Locate the cell with the specified text and output its (x, y) center coordinate. 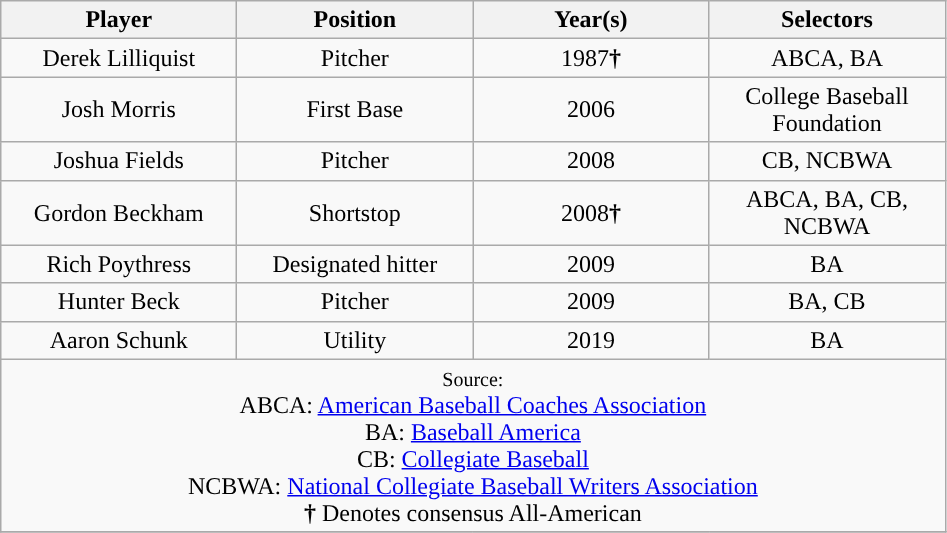
CB, NCBWA (827, 161)
First Base (355, 110)
2019 (591, 340)
2006 (591, 110)
Aaron Schunk (119, 340)
2008† (591, 212)
BA, CB (827, 302)
2008 (591, 161)
Hunter Beck (119, 302)
Derek Lilliquist (119, 58)
Shortstop (355, 212)
Selectors (827, 20)
Utility (355, 340)
Rich Poythress (119, 264)
1987† (591, 58)
Player (119, 20)
Josh Morris (119, 110)
Designated hitter (355, 264)
Joshua Fields (119, 161)
Year(s) (591, 20)
Position (355, 20)
ABCA, BA, CB, NCBWA (827, 212)
Gordon Beckham (119, 212)
College Baseball Foundation (827, 110)
ABCA, BA (827, 58)
